Pinpoint the cell where the given text exists, returning its (x, y) midpoint coordinate. 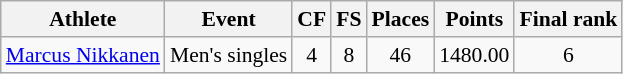
1480.00 (474, 55)
Marcus Nikkanen (83, 55)
8 (348, 55)
Points (474, 19)
FS (348, 19)
6 (568, 55)
4 (312, 55)
CF (312, 19)
46 (401, 55)
Men's singles (228, 55)
Final rank (568, 19)
Event (228, 19)
Athlete (83, 19)
Places (401, 19)
